Extract the [x, y] coordinate from the center of the cell holding the provided text.  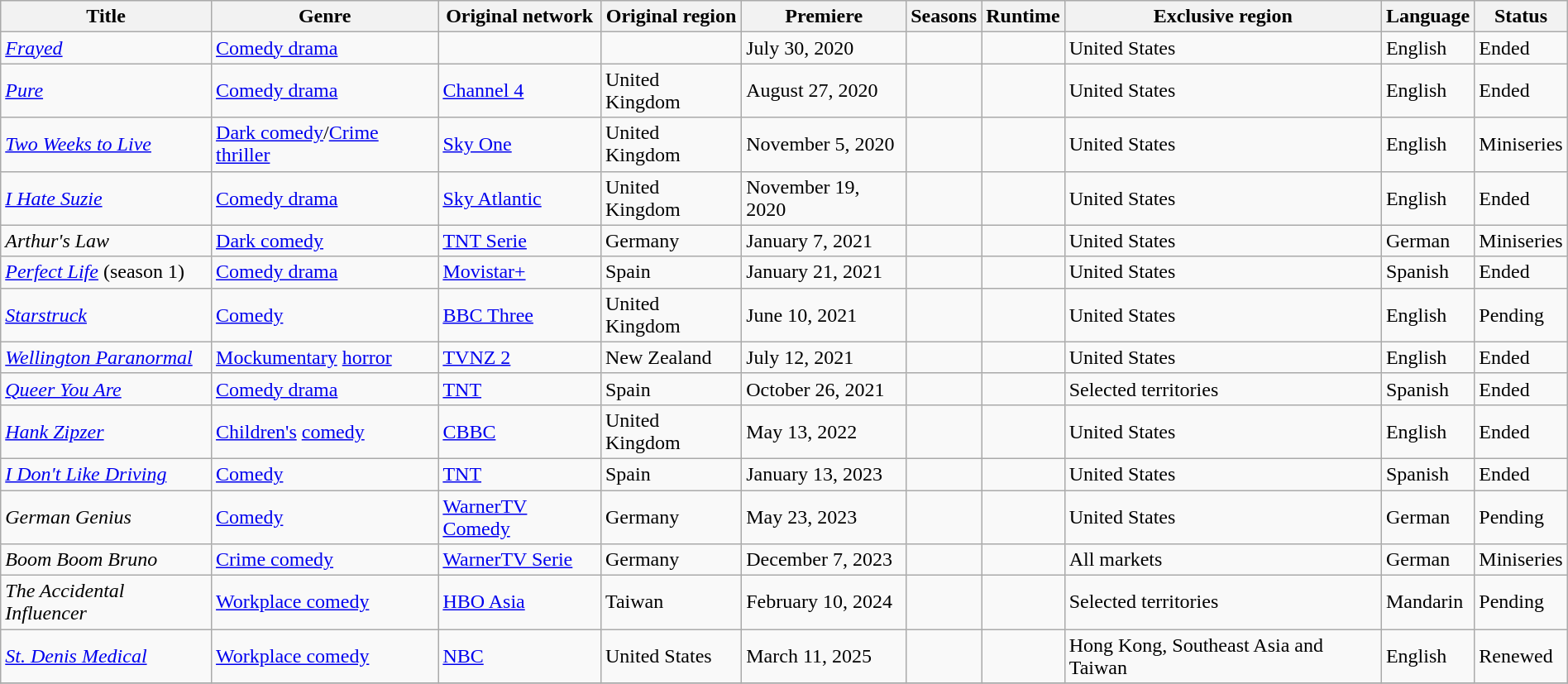
January 13, 2023 [824, 474]
Language [1427, 17]
June 10, 2021 [824, 314]
January 21, 2021 [824, 272]
Crime comedy [325, 560]
November 19, 2020 [824, 199]
Perfect Life (season 1) [106, 272]
WarnerTV Serie [519, 560]
German Genius [106, 516]
Frayed [106, 48]
Runtime [1023, 17]
I Hate Suzie [106, 199]
Mandarin [1427, 602]
Movistar+ [519, 272]
NBC [519, 657]
HBO Asia [519, 602]
Two Weeks to Live [106, 144]
Channel 4 [519, 91]
December 7, 2023 [824, 560]
Dark comedy [325, 241]
St. Denis Medical [106, 657]
January 7, 2021 [824, 241]
Seasons [944, 17]
TVNZ 2 [519, 357]
May 13, 2022 [824, 432]
Original region [671, 17]
November 5, 2020 [824, 144]
Sky One [519, 144]
Children's comedy [325, 432]
CBBC [519, 432]
All markets [1222, 560]
Sky Atlantic [519, 199]
July 12, 2021 [824, 357]
Mockumentary horror [325, 357]
BBC Three [519, 314]
Hank Zipzer [106, 432]
Taiwan [671, 602]
Arthur's Law [106, 241]
New Zealand [671, 357]
Premiere [824, 17]
Title [106, 17]
Queer You Are [106, 389]
October 26, 2021 [824, 389]
Boom Boom Bruno [106, 560]
Original network [519, 17]
The Accidental Influencer [106, 602]
Exclusive region [1222, 17]
Renewed [1521, 657]
August 27, 2020 [824, 91]
Pure [106, 91]
Status [1521, 17]
Starstruck [106, 314]
WarnerTV Comedy [519, 516]
March 11, 2025 [824, 657]
May 23, 2023 [824, 516]
I Don't Like Driving [106, 474]
Hong Kong, Southeast Asia and Taiwan [1222, 657]
February 10, 2024 [824, 602]
TNT Serie [519, 241]
Genre [325, 17]
July 30, 2020 [824, 48]
Dark comedy/Crime thriller [325, 144]
Wellington Paranormal [106, 357]
